Determine the [X, Y] coordinate at the center of the cell enclosing the given text.  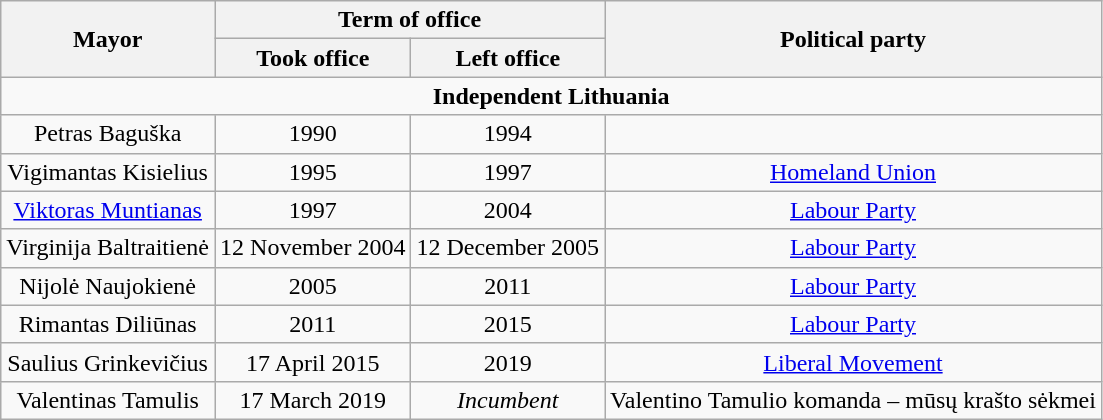
Independent Lithuania [552, 96]
Saulius Grinkevičius [108, 362]
17 April 2015 [313, 362]
2005 [313, 286]
Viktoras Muntianas [108, 210]
Took office [313, 58]
12 November 2004 [313, 248]
Valentinas Tamulis [108, 400]
Nijolė Naujokienė [108, 286]
Valentino Tamulio komanda – mūsų krašto sėkmei [854, 400]
1994 [508, 134]
Political party [854, 39]
Incumbent [508, 400]
1995 [313, 172]
2019 [508, 362]
12 December 2005 [508, 248]
17 March 2019 [313, 400]
1990 [313, 134]
Vigimantas Kisielius [108, 172]
Mayor [108, 39]
Left office [508, 58]
Liberal Movement [854, 362]
2015 [508, 324]
2004 [508, 210]
Homeland Union [854, 172]
Virginija Baltraitienė [108, 248]
Petras Baguška [108, 134]
Rimantas Diliūnas [108, 324]
Term of office [410, 20]
